For the text-containing cell, return its midpoint in [X, Y] coordinate format. 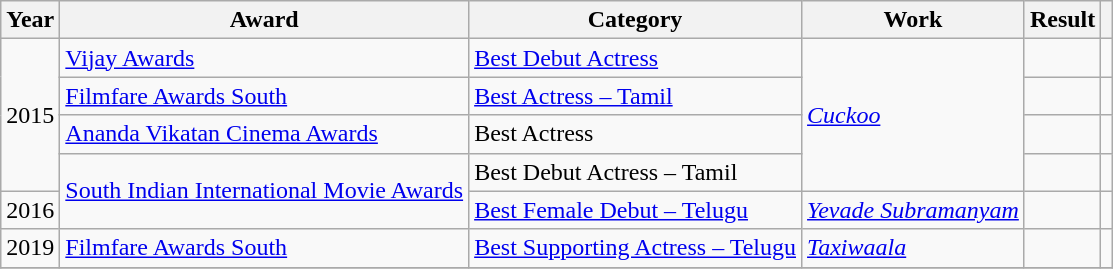
Ananda Vikatan Cinema Awards [264, 134]
Work [914, 20]
Best Debut Actress [636, 58]
Category [636, 20]
Taxiwaala [914, 248]
Vijay Awards [264, 58]
2015 [30, 115]
Best Supporting Actress – Telugu [636, 248]
Yevade Subramanyam [914, 210]
Cuckoo [914, 115]
Award [264, 20]
Best Actress [636, 134]
Best Female Debut – Telugu [636, 210]
Year [30, 20]
Best Actress – Tamil [636, 96]
Best Debut Actress – Tamil [636, 172]
2019 [30, 248]
2016 [30, 210]
Result [1062, 20]
South Indian International Movie Awards [264, 191]
